Find where the given text appears and provide that cell's center as (x, y) coordinate. 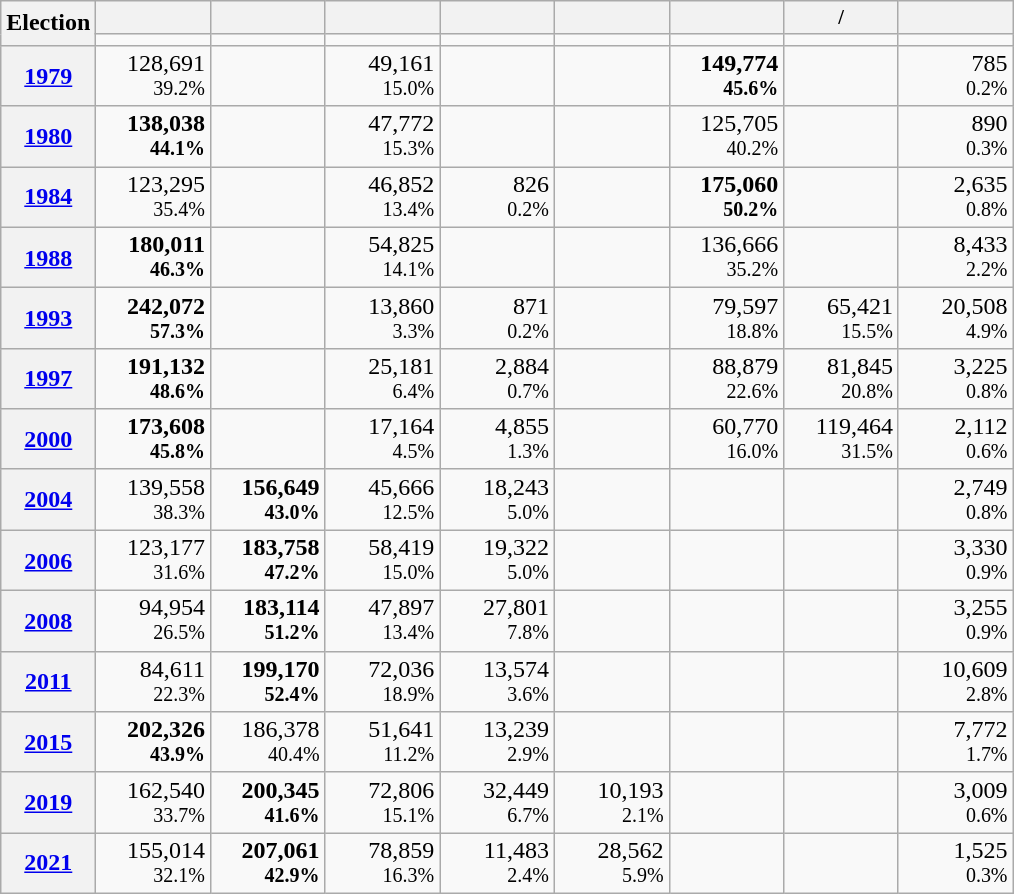
11,4832.4% (498, 864)
51,64111.2% (382, 742)
173,60845.8% (154, 440)
84,61122.3% (154, 682)
10,6092.8% (956, 682)
/ (842, 18)
200,34541.6% (268, 802)
8900.3% (956, 136)
183,75847.2% (268, 560)
94,95426.5% (154, 622)
25,1816.4% (382, 378)
13,5743.6% (498, 682)
3,2250.8% (956, 378)
128,69139.2% (154, 76)
2021 (48, 864)
1979 (48, 76)
19,3225.0% (498, 560)
175,06050.2% (726, 198)
1993 (48, 318)
207,06142.9% (268, 864)
4,8551.3% (498, 440)
183,11451.2% (268, 622)
79,59718.8% (726, 318)
72,03618.9% (382, 682)
8,4332.2% (956, 258)
202,32643.9% (154, 742)
2015 (48, 742)
49,16115.0% (382, 76)
125,70540.2% (726, 136)
27,8017.8% (498, 622)
7,7721.7% (956, 742)
81,84520.8% (842, 378)
191,13248.6% (154, 378)
8260.2% (498, 198)
136,66635.2% (726, 258)
13,8603.3% (382, 318)
180,01146.3% (154, 258)
162,54033.7% (154, 802)
47,89713.4% (382, 622)
28,5625.9% (612, 864)
2,8840.7% (498, 378)
17,1644.5% (382, 440)
13,2392.9% (498, 742)
60,77016.0% (726, 440)
1997 (48, 378)
32,4496.7% (498, 802)
2,7490.8% (956, 500)
155,01432.1% (154, 864)
Election (48, 24)
2011 (48, 682)
2,1120.6% (956, 440)
54,82514.1% (382, 258)
7850.2% (956, 76)
186,37840.4% (268, 742)
72,80615.1% (382, 802)
2019 (48, 802)
2006 (48, 560)
1,5250.3% (956, 864)
3,0090.6% (956, 802)
20,5084.9% (956, 318)
65,42115.5% (842, 318)
3,2550.9% (956, 622)
138,03844.1% (154, 136)
88,87922.6% (726, 378)
149,77445.6% (726, 76)
199,17052.4% (268, 682)
156,64943.0% (268, 500)
1988 (48, 258)
46,85213.4% (382, 198)
123,29535.4% (154, 198)
18,2435.0% (498, 500)
3,3300.9% (956, 560)
2004 (48, 500)
78,85916.3% (382, 864)
119,46431.5% (842, 440)
47,77215.3% (382, 136)
2000 (48, 440)
1984 (48, 198)
139,55838.3% (154, 500)
8710.2% (498, 318)
10,1932.1% (612, 802)
2008 (48, 622)
45,66612.5% (382, 500)
2,6350.8% (956, 198)
58,41915.0% (382, 560)
1980 (48, 136)
123,17731.6% (154, 560)
242,07257.3% (154, 318)
